Output the (x, y) coordinate of the center of the cell containing the given text.  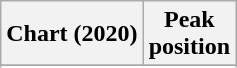
Chart (2020) (72, 34)
Peakposition (189, 34)
